Identify which cell holds the provided text, then report its [x, y] central coordinate. 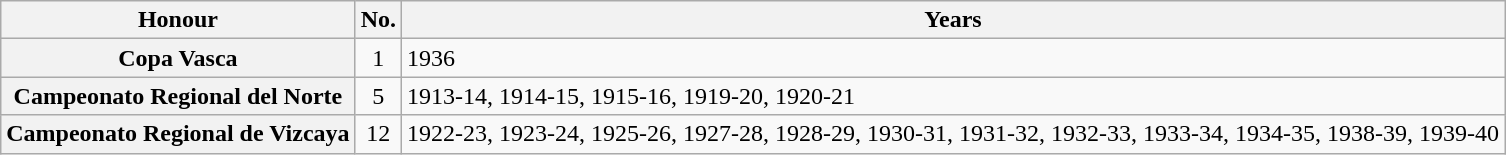
Campeonato Regional del Norte [178, 96]
No. [378, 20]
Years [954, 20]
Honour [178, 20]
12 [378, 134]
Copa Vasca [178, 58]
1 [378, 58]
1922-23, 1923-24, 1925-26, 1927-28, 1928-29, 1930-31, 1931-32, 1932-33, 1933-34, 1934-35, 1938-39, 1939-40 [954, 134]
5 [378, 96]
Campeonato Regional de Vizcaya [178, 134]
1936 [954, 58]
1913-14, 1914-15, 1915-16, 1919-20, 1920-21 [954, 96]
